Scan for the cell matching the given text and deliver its (x, y) coordinate at center. 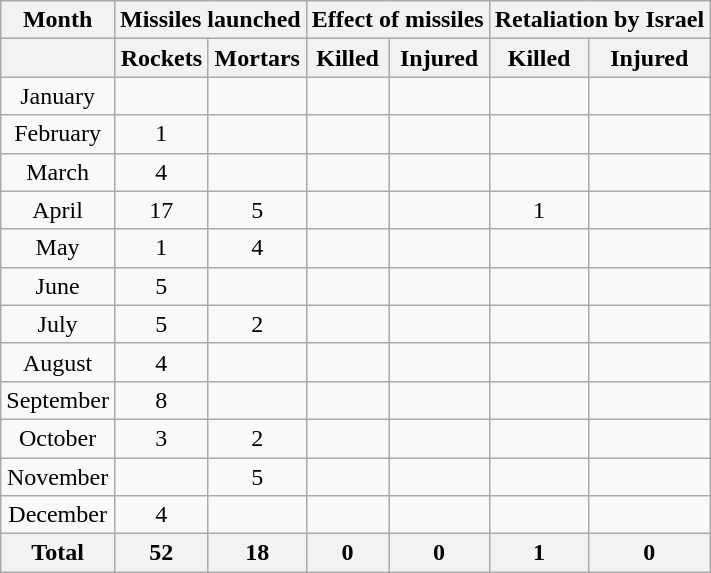
Month (58, 20)
June (58, 286)
Mortars (257, 58)
Rockets (161, 58)
October (58, 438)
18 (257, 553)
May (58, 248)
Retaliation by Israel (599, 20)
Effect of missiles (398, 20)
January (58, 96)
December (58, 515)
52 (161, 553)
Missiles launched (210, 20)
8 (161, 400)
July (58, 324)
Total (58, 553)
April (58, 210)
3 (161, 438)
March (58, 172)
17 (161, 210)
September (58, 400)
November (58, 477)
February (58, 134)
August (58, 362)
